Detect which cell encompasses the target text, then output its (x, y) center coordinate. 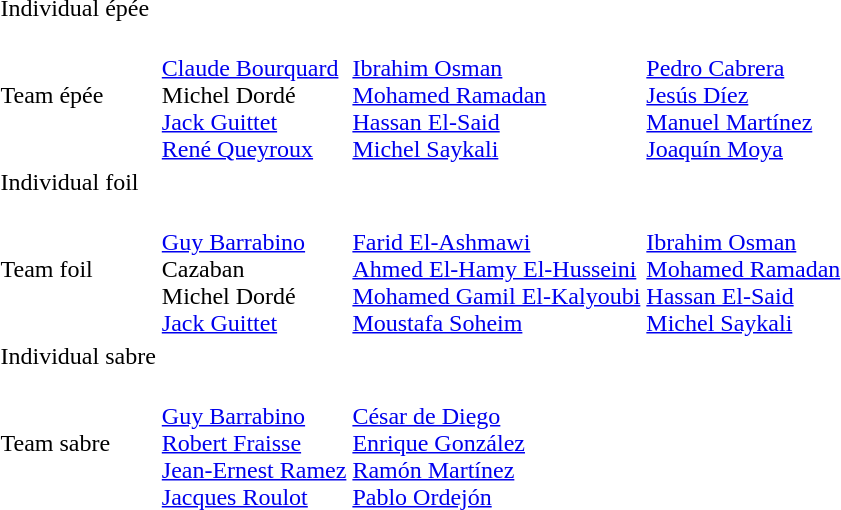
Ibrahim OsmanMohamed RamadanHassan El-SaidMichel Saykali (496, 95)
Claude BourquardMichel DordéJack GuittetRené Queyroux (254, 95)
Farid El-AshmawiAhmed El-Hamy El-HusseiniMohamed Gamil El-KalyoubiMoustafa Soheim (496, 269)
Guy BarrabinoCazabanMichel DordéJack Guittet (254, 269)
